Capture the cell that displays the provided text and extract its [X, Y] central coordinate. 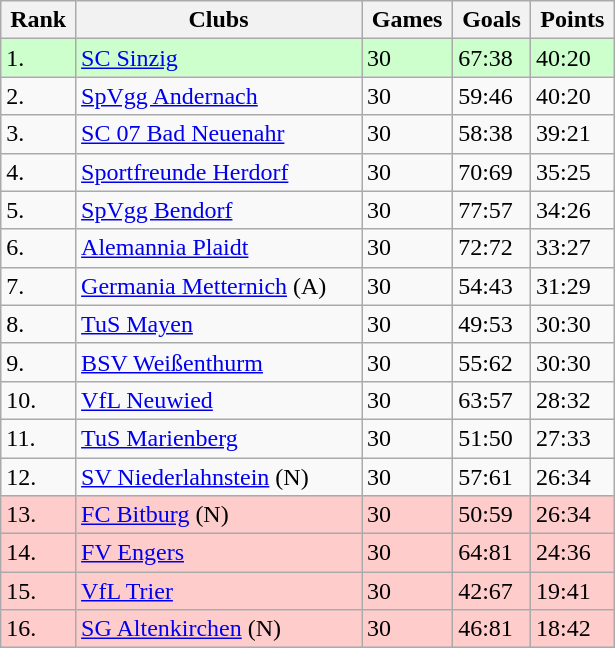
TuS Marienberg [219, 438]
VfL Trier [219, 591]
64:81 [492, 553]
46:81 [492, 629]
8. [38, 324]
SpVgg Andernach [219, 96]
11. [38, 438]
6. [38, 248]
54:43 [492, 286]
59:46 [492, 96]
72:72 [492, 248]
4. [38, 172]
55:62 [492, 362]
BSV Weißenthurm [219, 362]
12. [38, 477]
Games [408, 20]
SC Sinzig [219, 58]
27:33 [572, 438]
49:53 [492, 324]
SV Niederlahnstein (N) [219, 477]
42:67 [492, 591]
19:41 [572, 591]
Points [572, 20]
63:57 [492, 400]
28:32 [572, 400]
1. [38, 58]
Alemannia Plaidt [219, 248]
24:36 [572, 553]
2. [38, 96]
Goals [492, 20]
SC 07 Bad Neuenahr [219, 134]
SpVgg Bendorf [219, 210]
FV Engers [219, 553]
57:61 [492, 477]
15. [38, 591]
13. [38, 515]
35:25 [572, 172]
39:21 [572, 134]
67:38 [492, 58]
Rank [38, 20]
18:42 [572, 629]
34:26 [572, 210]
16. [38, 629]
50:59 [492, 515]
TuS Mayen [219, 324]
31:29 [572, 286]
5. [38, 210]
VfL Neuwied [219, 400]
FC Bitburg (N) [219, 515]
58:38 [492, 134]
51:50 [492, 438]
33:27 [572, 248]
10. [38, 400]
70:69 [492, 172]
Clubs [219, 20]
7. [38, 286]
Germania Metternich (A) [219, 286]
77:57 [492, 210]
3. [38, 134]
Sportfreunde Herdorf [219, 172]
SG Altenkirchen (N) [219, 629]
14. [38, 553]
9. [38, 362]
